Locate the cell with the specified text and output its (x, y) center coordinate. 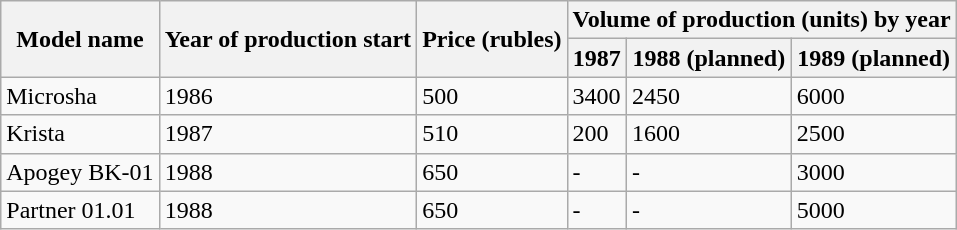
3000 (874, 172)
200 (596, 134)
Partner 01.01 (80, 210)
Price (rubles) (492, 39)
6000 (874, 96)
2450 (708, 96)
1989 (planned) (874, 58)
500 (492, 96)
2500 (874, 134)
1600 (708, 134)
1988 (planned) (708, 58)
Apogey BK-01 (80, 172)
Volume of production (units) by year (762, 20)
Year of production start (288, 39)
Microsha (80, 96)
5000 (874, 210)
Model name (80, 39)
Krista (80, 134)
510 (492, 134)
3400 (596, 96)
1986 (288, 96)
